From the cell containing the given text, extract its center point as (x, y) coordinate. 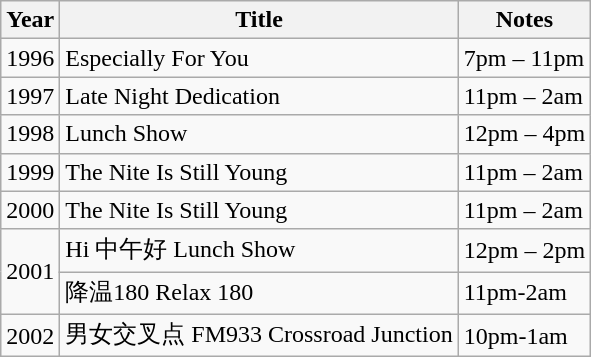
1998 (30, 134)
11pm-2am (524, 294)
Hi 中午好 Lunch Show (259, 250)
1997 (30, 96)
1996 (30, 58)
Title (259, 20)
2002 (30, 336)
1999 (30, 172)
Lunch Show (259, 134)
降温180 Relax 180 (259, 294)
12pm – 4pm (524, 134)
10pm-1am (524, 336)
2000 (30, 210)
Notes (524, 20)
Especially For You (259, 58)
7pm – 11pm (524, 58)
2001 (30, 272)
Late Night Dedication (259, 96)
12pm – 2pm (524, 250)
男女交叉点 FM933 Crossroad Junction (259, 336)
Year (30, 20)
